Extract the (x, y) coordinate from the center of the cell holding the provided text.  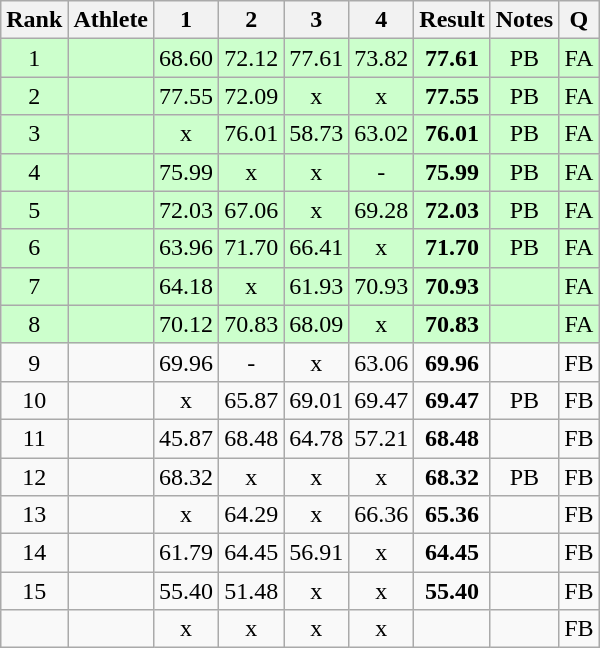
57.21 (382, 438)
69.28 (382, 210)
64.29 (252, 515)
66.36 (382, 515)
66.41 (316, 248)
10 (34, 400)
63.96 (186, 248)
Result (452, 20)
11 (34, 438)
13 (34, 515)
9 (34, 362)
61.79 (186, 553)
51.48 (252, 591)
70.12 (186, 324)
8 (34, 324)
Rank (34, 20)
72.09 (252, 96)
Athlete (111, 20)
6 (34, 248)
64.78 (316, 438)
72.12 (252, 58)
65.36 (452, 515)
58.73 (316, 134)
Q (579, 20)
5 (34, 210)
14 (34, 553)
61.93 (316, 286)
68.60 (186, 58)
12 (34, 477)
7 (34, 286)
68.09 (316, 324)
15 (34, 591)
56.91 (316, 553)
73.82 (382, 58)
Notes (524, 20)
67.06 (252, 210)
65.87 (252, 400)
63.06 (382, 362)
45.87 (186, 438)
63.02 (382, 134)
64.18 (186, 286)
69.01 (316, 400)
